Provide the (x, y) coordinate of the cell's center where the given text is located.  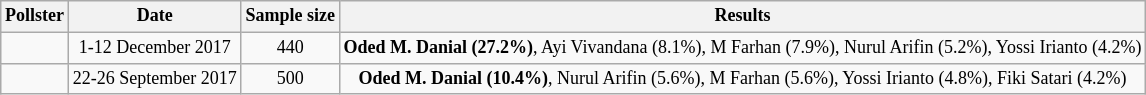
440 (290, 48)
Sample size (290, 16)
1-12 December 2017 (154, 48)
22-26 September 2017 (154, 78)
Oded M. Danial (27.2%), Ayi Vivandana (8.1%), M Farhan (7.9%), Nurul Arifin (5.2%), Yossi Irianto (4.2%) (742, 48)
Date (154, 16)
500 (290, 78)
Results (742, 16)
Oded M. Danial (10.4%), Nurul Arifin (5.6%), M Farhan (5.6%), Yossi Irianto (4.8%), Fiki Satari (4.2%) (742, 78)
Pollster (35, 16)
